Determine the [x, y] coordinate at the center of the cell enclosing the given text.  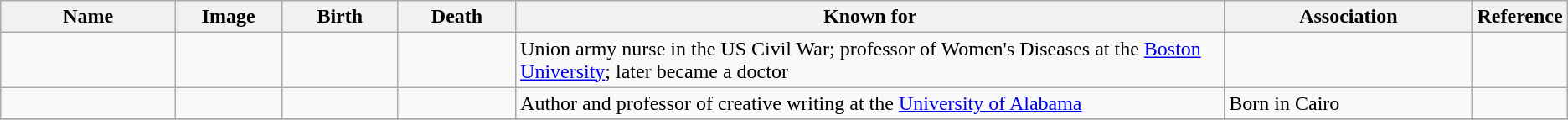
Author and professor of creative writing at the University of Alabama [870, 103]
Reference [1519, 17]
Death [456, 17]
Association [1349, 17]
Image [229, 17]
Name [89, 17]
Union army nurse in the US Civil War; professor of Women's Diseases at the Boston University; later became a doctor [870, 60]
Birth [340, 17]
Born in Cairo [1349, 103]
Known for [870, 17]
